From the cell containing the given text, extract its center point as (x, y) coordinate. 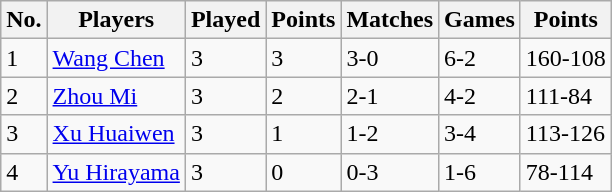
113-126 (566, 134)
1-2 (390, 134)
2-1 (390, 96)
Wang Chen (116, 58)
Players (116, 20)
Games (480, 20)
4 (24, 172)
Matches (390, 20)
111-84 (566, 96)
Xu Huaiwen (116, 134)
3-4 (480, 134)
No. (24, 20)
Played (225, 20)
0-3 (390, 172)
4-2 (480, 96)
3-0 (390, 58)
Yu Hirayama (116, 172)
Zhou Mi (116, 96)
0 (304, 172)
78-114 (566, 172)
160-108 (566, 58)
1-6 (480, 172)
6-2 (480, 58)
